Provide the [X, Y] coordinate of the cell's center where the given text is located.  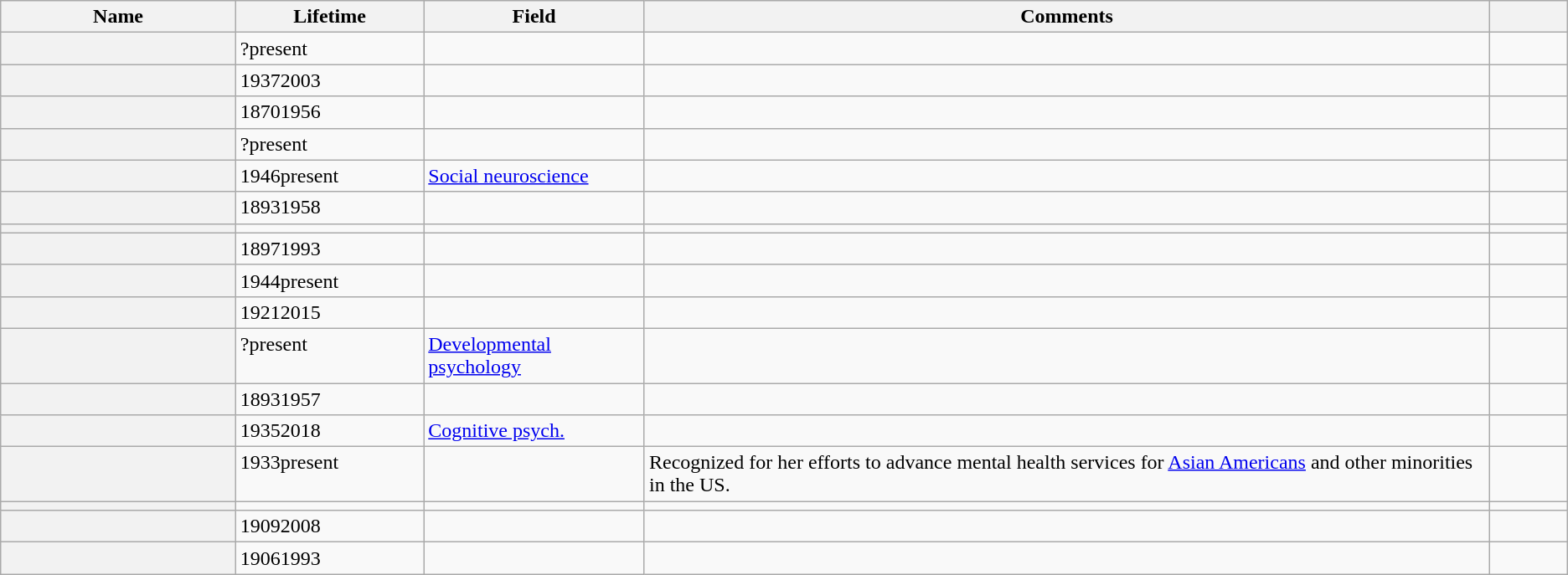
1944present [329, 280]
Lifetime [329, 17]
Name [119, 17]
1933present [329, 474]
19212015 [329, 312]
Recognized for her efforts to advance mental health services for Asian Americans and other minorities in the US. [1066, 474]
18931958 [329, 208]
19061993 [329, 558]
Developmental psychology [534, 355]
19372003 [329, 80]
19092008 [329, 526]
18701956 [329, 112]
19352018 [329, 431]
1946present [329, 176]
Social neuroscience [534, 176]
Comments [1066, 17]
18931957 [329, 399]
Cognitive psych. [534, 431]
Field [534, 17]
18971993 [329, 249]
